Output the (x, y) coordinate of the center of the cell containing the given text.  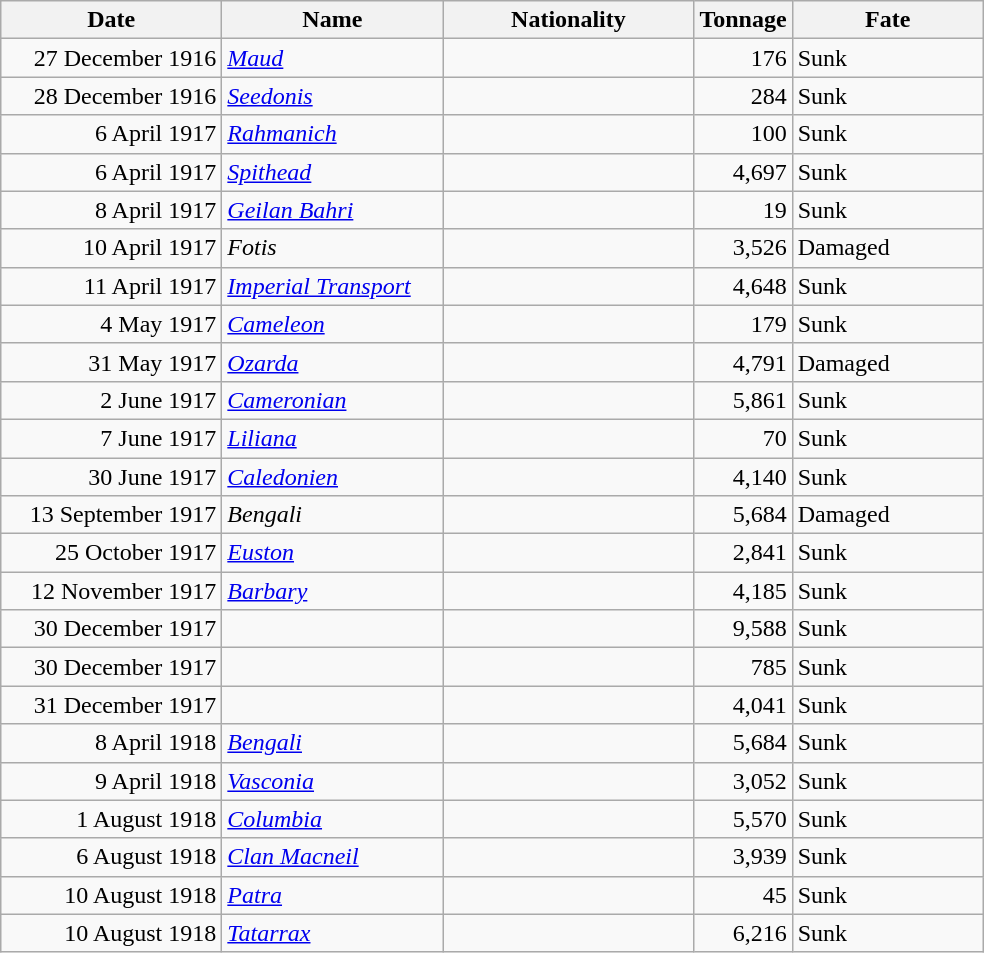
2 June 1917 (112, 400)
Cameronian (332, 400)
5,570 (743, 819)
6 August 1918 (112, 857)
9,588 (743, 629)
6,216 (743, 933)
5,861 (743, 400)
19 (743, 210)
3,526 (743, 248)
9 April 1918 (112, 781)
284 (743, 96)
31 December 1917 (112, 705)
Seedonis (332, 96)
2,841 (743, 553)
Columbia (332, 819)
8 April 1917 (112, 210)
Nationality (568, 20)
4,185 (743, 591)
13 September 1917 (112, 515)
4,791 (743, 362)
Ozarda (332, 362)
Maud (332, 58)
11 April 1917 (112, 286)
Fotis (332, 248)
8 April 1918 (112, 743)
Fate (888, 20)
Patra (332, 895)
27 December 1916 (112, 58)
4,697 (743, 172)
176 (743, 58)
Cameleon (332, 324)
45 (743, 895)
Caledonien (332, 477)
Rahmanich (332, 134)
25 October 1917 (112, 553)
10 April 1917 (112, 248)
Imperial Transport (332, 286)
31 May 1917 (112, 362)
Date (112, 20)
Clan Macneil (332, 857)
785 (743, 667)
4,140 (743, 477)
Barbary (332, 591)
Euston (332, 553)
3,052 (743, 781)
179 (743, 324)
3,939 (743, 857)
Spithead (332, 172)
12 November 1917 (112, 591)
30 June 1917 (112, 477)
4,648 (743, 286)
Liliana (332, 438)
Geilan Bahri (332, 210)
28 December 1916 (112, 96)
Tatarrax (332, 933)
Tonnage (743, 20)
100 (743, 134)
70 (743, 438)
7 June 1917 (112, 438)
Name (332, 20)
4,041 (743, 705)
4 May 1917 (112, 324)
1 August 1918 (112, 819)
Vasconia (332, 781)
